Pinpoint the cell where the given text exists, returning its [x, y] midpoint coordinate. 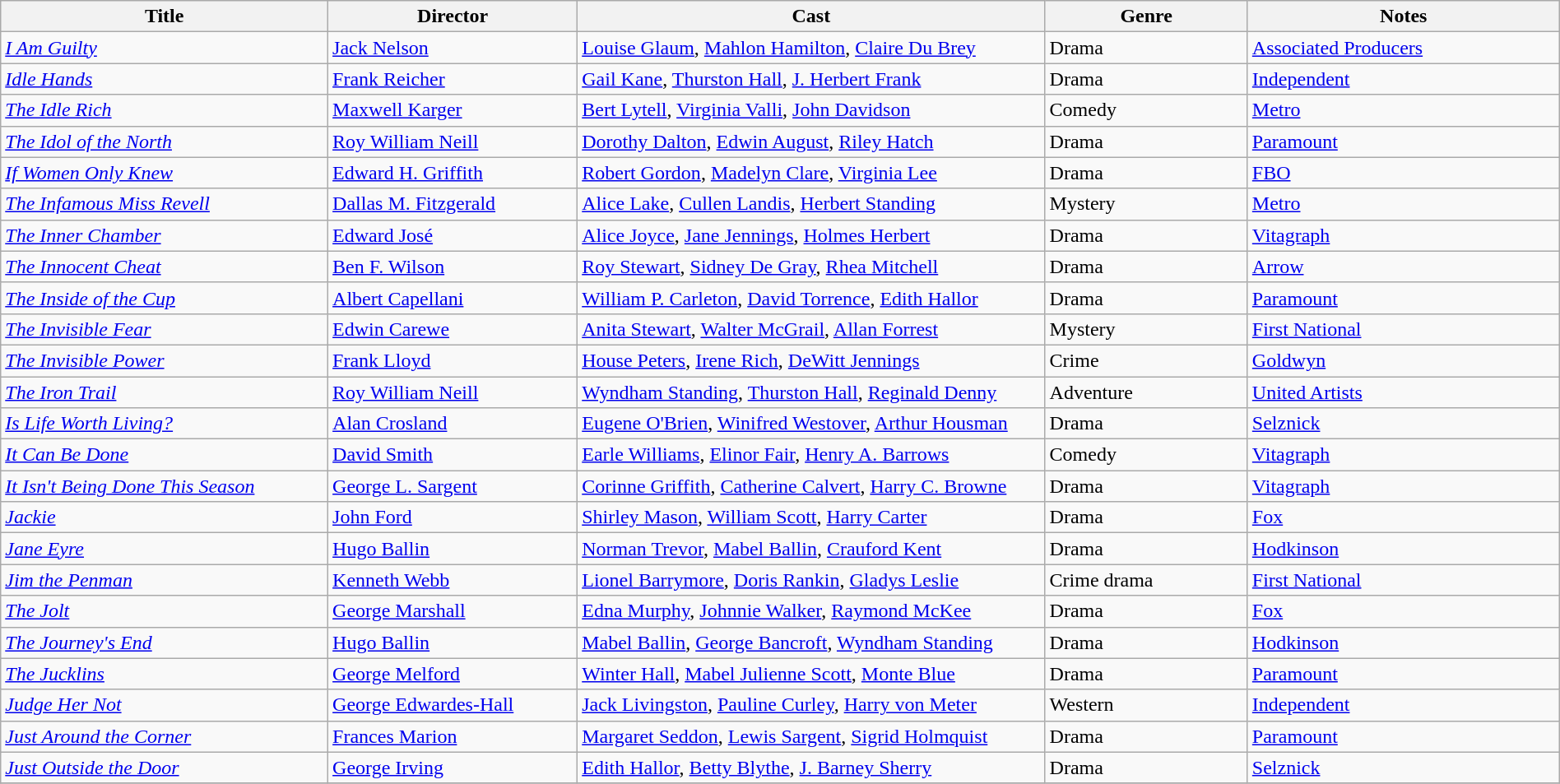
Jack Nelson [453, 48]
Edwin Carewe [453, 329]
William P. Carleton, David Torrence, Edith Hallor [811, 298]
George Irving [453, 768]
Adventure [1146, 392]
House Peters, Irene Rich, DeWitt Jennings [811, 360]
Louise Glaum, Mahlon Hamilton, Claire Du Brey [811, 48]
Frank Reicher [453, 79]
Lionel Barrymore, Doris Rankin, Gladys Leslie [811, 580]
The Invisible Power [165, 360]
Title [165, 16]
The Innocent Cheat [165, 267]
Maxwell Karger [453, 110]
The Infamous Miss Revell [165, 204]
Albert Capellani [453, 298]
Just Around the Corner [165, 736]
Western [1146, 705]
If Women Only Knew [165, 173]
Edward H. Griffith [453, 173]
Cast [811, 16]
I Am Guilty [165, 48]
Corinne Griffith, Catherine Calvert, Harry C. Browne [811, 486]
Margaret Seddon, Lewis Sargent, Sigrid Holmquist [811, 736]
It Can Be Done [165, 455]
Frances Marion [453, 736]
Associated Producers [1404, 48]
Jackie [165, 517]
Notes [1404, 16]
Edna Murphy, Johnnie Walker, Raymond McKee [811, 611]
Shirley Mason, William Scott, Harry Carter [811, 517]
The Inside of the Cup [165, 298]
Alan Crosland [453, 424]
Mabel Ballin, George Bancroft, Wyndham Standing [811, 643]
George Melford [453, 674]
Winter Hall, Mabel Julienne Scott, Monte Blue [811, 674]
George L. Sargent [453, 486]
Ben F. Wilson [453, 267]
Alice Lake, Cullen Landis, Herbert Standing [811, 204]
Norman Trevor, Mabel Ballin, Crauford Kent [811, 549]
Roy Stewart, Sidney De Gray, Rhea Mitchell [811, 267]
Director [453, 16]
Dorothy Dalton, Edwin August, Riley Hatch [811, 141]
Frank Lloyd [453, 360]
Earle Williams, Elinor Fair, Henry A. Barrows [811, 455]
Arrow [1404, 267]
United Artists [1404, 392]
The Inner Chamber [165, 235]
Jim the Penman [165, 580]
It Isn't Being Done This Season [165, 486]
Crime drama [1146, 580]
The Invisible Fear [165, 329]
The Journey's End [165, 643]
David Smith [453, 455]
FBO [1404, 173]
Dallas M. Fitzgerald [453, 204]
Wyndham Standing, Thurston Hall, Reginald Denny [811, 392]
Alice Joyce, Jane Jennings, Holmes Herbert [811, 235]
The Iron Trail [165, 392]
George Edwardes-Hall [453, 705]
Robert Gordon, Madelyn Clare, Virginia Lee [811, 173]
Edith Hallor, Betty Blythe, J. Barney Sherry [811, 768]
Just Outside the Door [165, 768]
Gail Kane, Thurston Hall, J. Herbert Frank [811, 79]
Edward José [453, 235]
Judge Her Not [165, 705]
John Ford [453, 517]
The Idle Rich [165, 110]
George Marshall [453, 611]
Is Life Worth Living? [165, 424]
Jane Eyre [165, 549]
Kenneth Webb [453, 580]
The Idol of the North [165, 141]
Idle Hands [165, 79]
Goldwyn [1404, 360]
The Jolt [165, 611]
Eugene O'Brien, Winifred Westover, Arthur Housman [811, 424]
Crime [1146, 360]
Anita Stewart, Walter McGrail, Allan Forrest [811, 329]
The Jucklins [165, 674]
Bert Lytell, Virginia Valli, John Davidson [811, 110]
Genre [1146, 16]
Jack Livingston, Pauline Curley, Harry von Meter [811, 705]
